Detect which cell encompasses the target text, then output its [X, Y] center coordinate. 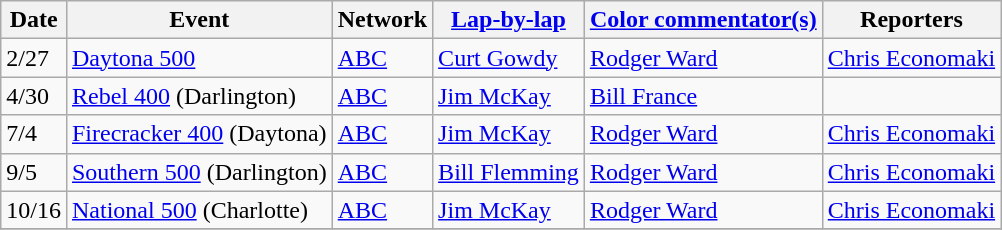
Bill France [703, 96]
7/4 [34, 134]
National 500 (Charlotte) [199, 210]
Curt Gowdy [509, 58]
Bill Flemming [509, 172]
Reporters [911, 20]
Date [34, 20]
4/30 [34, 96]
Lap-by-lap [509, 20]
Southern 500 (Darlington) [199, 172]
Daytona 500 [199, 58]
Network [382, 20]
Color commentator(s) [703, 20]
2/27 [34, 58]
9/5 [34, 172]
10/16 [34, 210]
Event [199, 20]
Rebel 400 (Darlington) [199, 96]
Firecracker 400 (Daytona) [199, 134]
